Output the (x, y) coordinate of the center of the cell containing the given text.  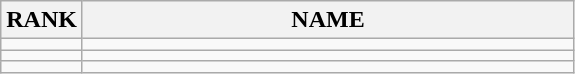
NAME (328, 20)
RANK (42, 20)
